Locate the cell with the specified text and output its [x, y] center coordinate. 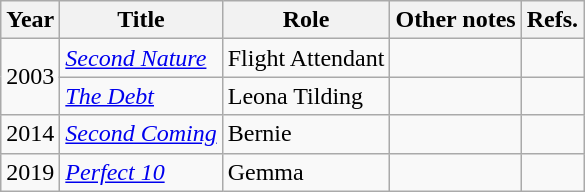
The Debt [141, 96]
Title [141, 20]
2003 [30, 77]
Year [30, 20]
Leona Tilding [306, 96]
2019 [30, 172]
Perfect 10 [141, 172]
Bernie [306, 134]
Refs. [552, 20]
Gemma [306, 172]
Flight Attendant [306, 58]
Second Nature [141, 58]
2014 [30, 134]
Second Coming [141, 134]
Other notes [456, 20]
Role [306, 20]
